From the cell containing the given text, extract its center point as (X, Y) coordinate. 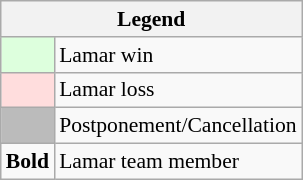
Postponement/Cancellation (178, 126)
Lamar team member (178, 162)
Bold (28, 162)
Lamar loss (178, 90)
Legend (152, 19)
Lamar win (178, 55)
